Output the (X, Y) coordinate of the center of the cell containing the given text.  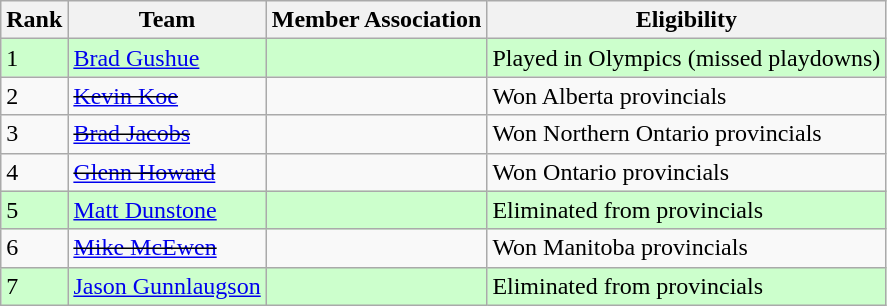
Brad Jacobs (167, 134)
Member Association (376, 20)
Mike McEwen (167, 248)
1 (34, 58)
2 (34, 96)
Jason Gunnlaugson (167, 286)
Kevin Koe (167, 96)
4 (34, 172)
Brad Gushue (167, 58)
7 (34, 286)
3 (34, 134)
5 (34, 210)
Team (167, 20)
6 (34, 248)
Won Alberta provincials (686, 96)
Rank (34, 20)
Won Manitoba provincials (686, 248)
Eligibility (686, 20)
Won Northern Ontario provincials (686, 134)
Glenn Howard (167, 172)
Played in Olympics (missed playdowns) (686, 58)
Matt Dunstone (167, 210)
Won Ontario provincials (686, 172)
